From the cell containing the given text, extract its center point as (x, y) coordinate. 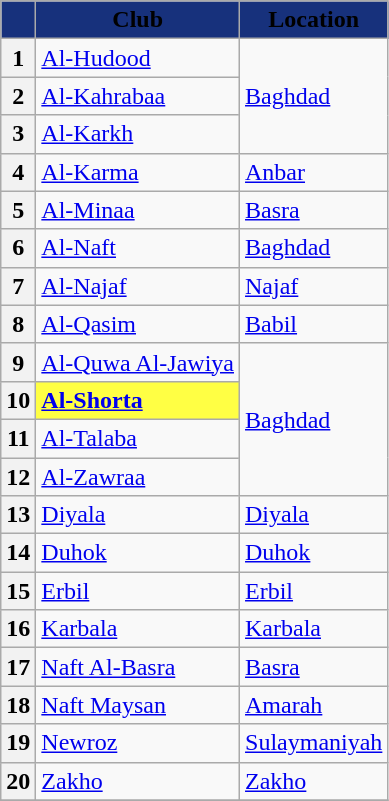
13 (18, 515)
19 (18, 743)
Al-Quwa Al-Jawiya (138, 362)
Al-Shorta (138, 400)
20 (18, 781)
4 (18, 172)
3 (18, 134)
7 (18, 286)
17 (18, 667)
Al-Najaf (138, 286)
Amarah (314, 705)
9 (18, 362)
Sulaymaniyah (314, 743)
Al-Karma (138, 172)
Club (138, 20)
Anbar (314, 172)
15 (18, 591)
Al-Naft (138, 248)
Newroz (138, 743)
8 (18, 324)
6 (18, 248)
Al-Minaa (138, 210)
Al-Qasim (138, 324)
Al-Zawraa (138, 477)
10 (18, 400)
11 (18, 438)
Babil (314, 324)
Al-Kahrabaa (138, 96)
Al-Hudood (138, 58)
Al-Karkh (138, 134)
5 (18, 210)
14 (18, 553)
Location (314, 20)
Naft Maysan (138, 705)
16 (18, 629)
Najaf (314, 286)
18 (18, 705)
Al-Talaba (138, 438)
12 (18, 477)
1 (18, 58)
2 (18, 96)
Naft Al-Basra (138, 667)
